From the cell containing the given text, extract its center point as (x, y) coordinate. 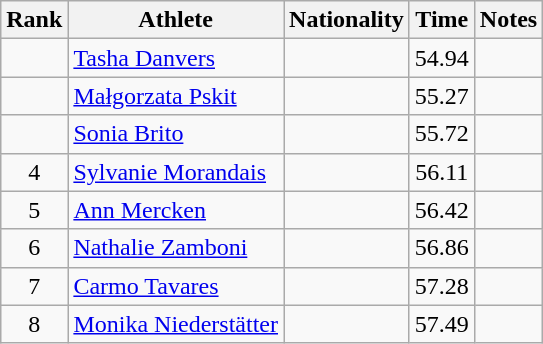
55.27 (442, 96)
56.11 (442, 172)
Carmo Tavares (176, 286)
Monika Niederstätter (176, 324)
7 (34, 286)
Rank (34, 20)
8 (34, 324)
Notes (508, 20)
56.86 (442, 248)
Nathalie Zamboni (176, 248)
Time (442, 20)
55.72 (442, 134)
4 (34, 172)
5 (34, 210)
Sylvanie Morandais (176, 172)
57.28 (442, 286)
6 (34, 248)
Sonia Brito (176, 134)
Ann Mercken (176, 210)
57.49 (442, 324)
Nationality (347, 20)
Athlete (176, 20)
56.42 (442, 210)
54.94 (442, 58)
Tasha Danvers (176, 58)
Małgorzata Pskit (176, 96)
